Pinpoint the cell where the given text exists, returning its (X, Y) midpoint coordinate. 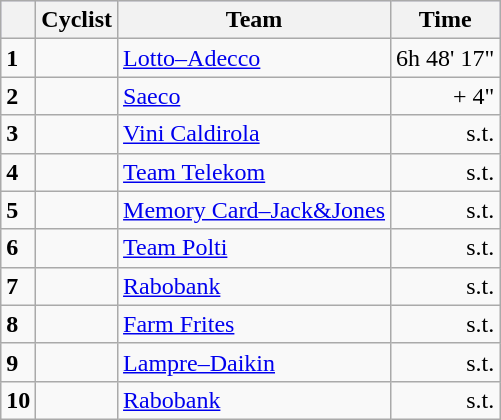
Lotto–Adecco (254, 58)
Team Polti (254, 248)
6 (18, 248)
6h 48' 17" (446, 58)
Saeco (254, 96)
+ 4" (446, 96)
1 (18, 58)
5 (18, 210)
Time (446, 20)
7 (18, 286)
2 (18, 96)
Memory Card–Jack&Jones (254, 210)
Vini Caldirola (254, 134)
4 (18, 172)
9 (18, 362)
Cyclist (77, 20)
Lampre–Daikin (254, 362)
Farm Frites (254, 324)
8 (18, 324)
3 (18, 134)
10 (18, 400)
Team Telekom (254, 172)
Team (254, 20)
